Find where the given text appears and provide that cell's center as [X, Y] coordinate. 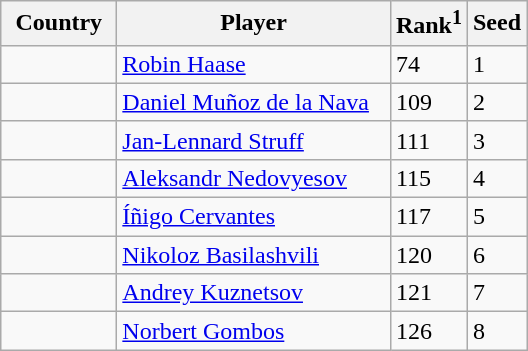
Player [254, 24]
Daniel Muñoz de la Nava [254, 102]
126 [428, 331]
Rank1 [428, 24]
Andrey Kuznetsov [254, 293]
Norbert Gombos [254, 331]
Country [59, 24]
Íñigo Cervantes [254, 217]
4 [496, 178]
Nikoloz Basilashvili [254, 255]
120 [428, 255]
6 [496, 255]
8 [496, 331]
1 [496, 64]
5 [496, 217]
2 [496, 102]
109 [428, 102]
Jan-Lennard Struff [254, 140]
7 [496, 293]
115 [428, 178]
Seed [496, 24]
111 [428, 140]
117 [428, 217]
74 [428, 64]
Aleksandr Nedovyesov [254, 178]
3 [496, 140]
Robin Haase [254, 64]
121 [428, 293]
